For the text-containing cell, return its midpoint in (X, Y) coordinate format. 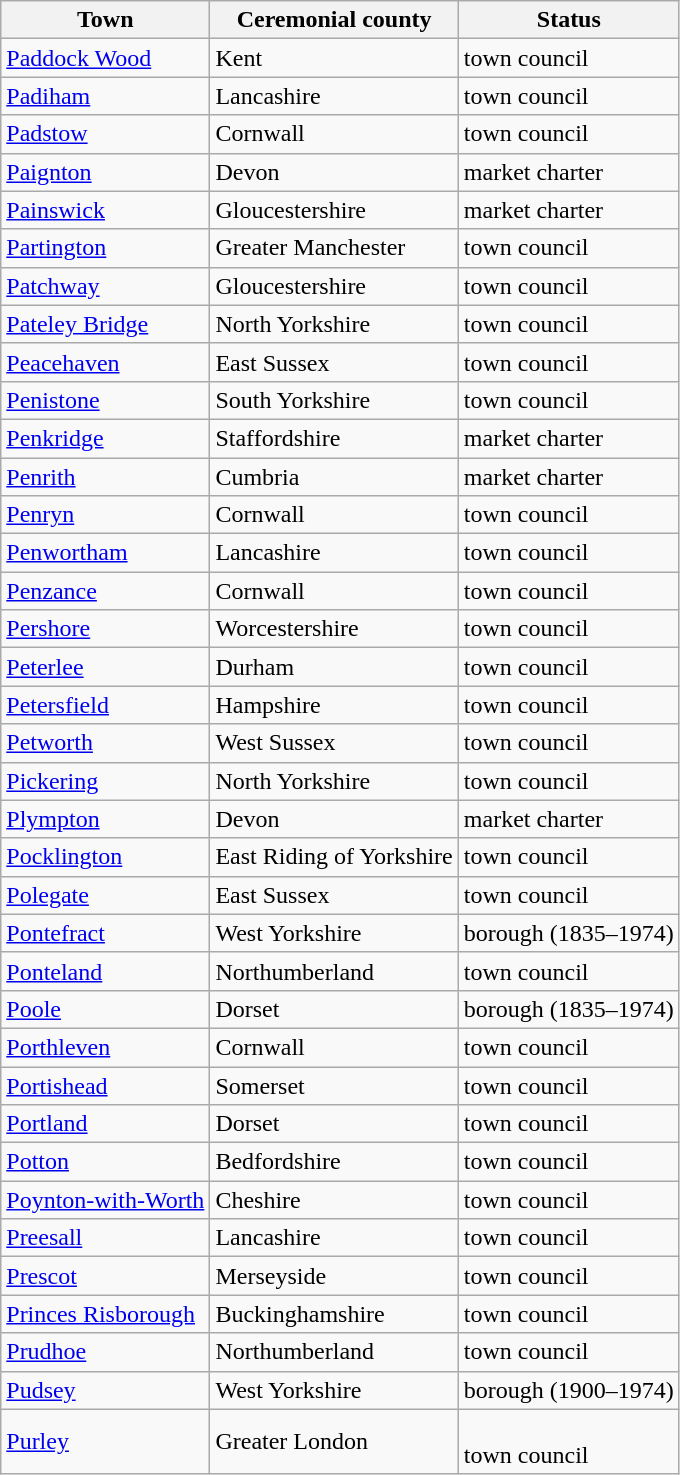
Town (106, 20)
Cumbria (334, 477)
Princes Risborough (106, 1314)
Pocklington (106, 857)
Potton (106, 1162)
Status (568, 20)
Durham (334, 667)
Painswick (106, 210)
Kent (334, 58)
Pontefract (106, 933)
Penistone (106, 400)
Cheshire (334, 1200)
Partington (106, 248)
Ponteland (106, 971)
Prescot (106, 1276)
Penkridge (106, 438)
borough (1900–1974) (568, 1390)
West Sussex (334, 743)
Prudhoe (106, 1352)
Bedfordshire (334, 1162)
Staffordshire (334, 438)
Penwortham (106, 553)
Penzance (106, 591)
Pickering (106, 781)
Padiham (106, 96)
Plympton (106, 819)
Ceremonial county (334, 20)
Penrith (106, 477)
Petworth (106, 743)
Penryn (106, 515)
Petersfield (106, 705)
Portland (106, 1124)
Poole (106, 1009)
Peterlee (106, 667)
Peacehaven (106, 362)
Pershore (106, 629)
Preesall (106, 1238)
Polegate (106, 895)
East Riding of Yorkshire (334, 857)
Greater Manchester (334, 248)
Paignton (106, 172)
Hampshire (334, 705)
Purley (106, 1442)
Pudsey (106, 1390)
Worcestershire (334, 629)
Patchway (106, 286)
Somerset (334, 1085)
Poynton-with-Worth (106, 1200)
Merseyside (334, 1276)
Greater London (334, 1442)
Porthleven (106, 1047)
Portishead (106, 1085)
Pateley Bridge (106, 324)
South Yorkshire (334, 400)
Paddock Wood (106, 58)
Buckinghamshire (334, 1314)
Padstow (106, 134)
